For the text-containing cell, return its midpoint in (X, Y) coordinate format. 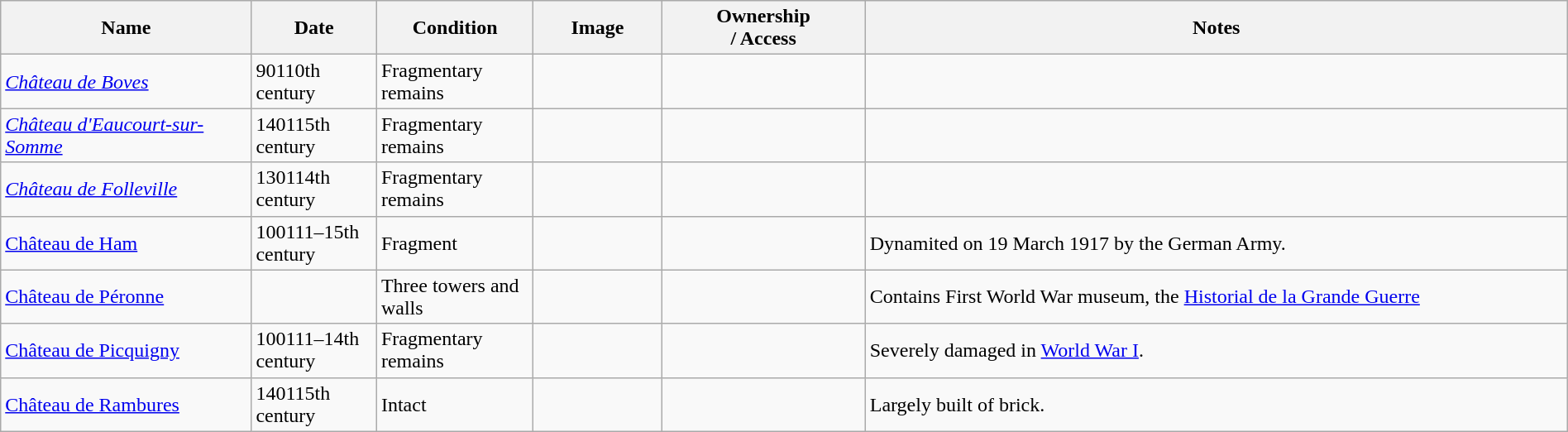
Château de Péronne (126, 296)
Ownership/ Access (763, 28)
Intact (455, 404)
90110th century (314, 81)
100111–14th century (314, 351)
Three towers and walls (455, 296)
Notes (1216, 28)
Contains First World War museum, the Historial de la Grande Guerre (1216, 296)
Château d'Eaucourt-sur-Somme (126, 136)
Château de Picquigny (126, 351)
Name (126, 28)
130114th century (314, 189)
Château de Folleville (126, 189)
Date (314, 28)
Largely built of brick. (1216, 404)
Château de Boves (126, 81)
Fragment (455, 243)
Château de Ham (126, 243)
Château de Rambures (126, 404)
Condition (455, 28)
100111–15th century (314, 243)
Image (597, 28)
Dynamited on 19 March 1917 by the German Army. (1216, 243)
Severely damaged in World War I. (1216, 351)
